Return (x, y) of the center of cell containing provided text 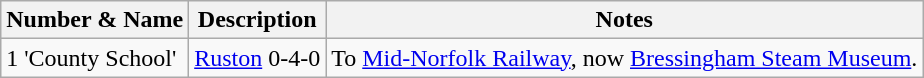
Notes (624, 20)
Number & Name (95, 20)
1 'County School' (95, 58)
Ruston 0-4-0 (258, 58)
Description (258, 20)
To Mid-Norfolk Railway, now Bressingham Steam Museum. (624, 58)
